Identify which cell holds the provided text, then report its [X, Y] central coordinate. 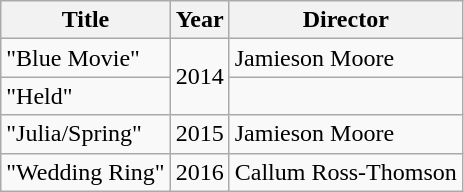
2015 [200, 134]
"Blue Movie" [86, 58]
Director [346, 20]
"Julia/Spring" [86, 134]
2014 [200, 77]
"Held" [86, 96]
"Wedding Ring" [86, 172]
Year [200, 20]
2016 [200, 172]
Callum Ross-Thomson [346, 172]
Title [86, 20]
